Detect which cell encompasses the target text, then output its (X, Y) center coordinate. 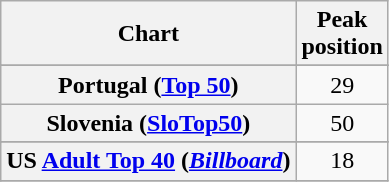
50 (342, 123)
29 (342, 85)
Chart (148, 34)
US Adult Top 40 (Billboard) (148, 161)
18 (342, 161)
Portugal (Top 50) (148, 85)
Slovenia (SloTop50) (148, 123)
Peakposition (342, 34)
